Search for the cell housing the specified text and yield its (x, y) center coordinate. 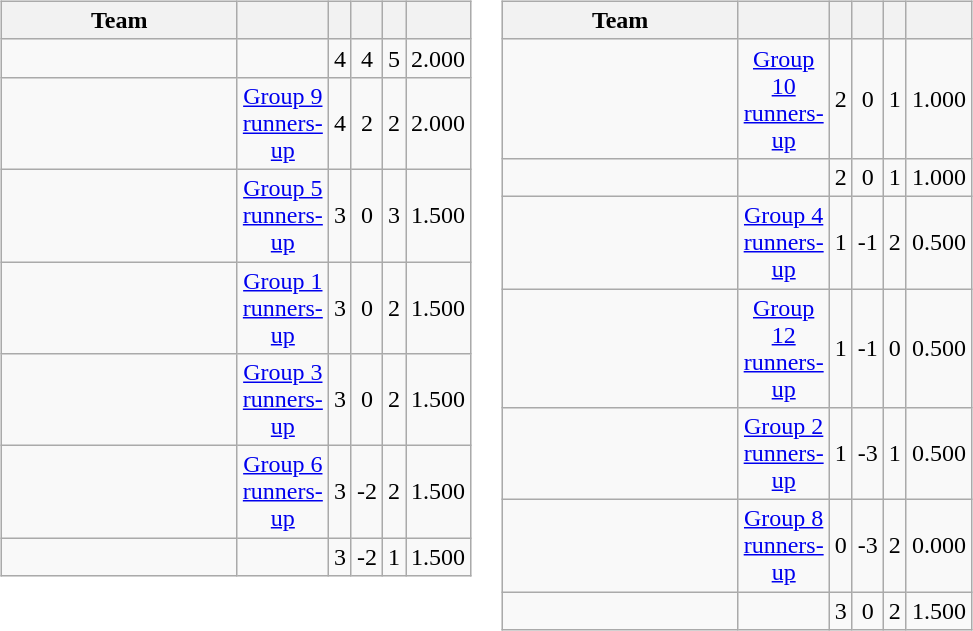
Group 1 runners-up (282, 308)
Group 12 runners-up (784, 348)
Group 4 runners-up (784, 242)
0.000 (938, 546)
Group 9 runners-up (282, 123)
Group 8 runners-up (784, 546)
Group 6 runners-up (282, 492)
Group 3 runners-up (282, 400)
Group 5 runners-up (282, 215)
Group 2 runners-up (784, 454)
Group 10 runners-up (784, 98)
5 (394, 58)
